Extract the (X, Y) coordinate from the center of the cell holding the provided text.  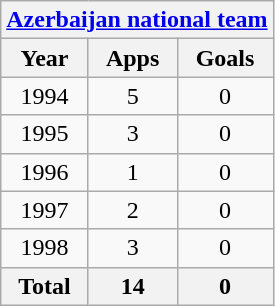
Year (45, 58)
5 (132, 96)
1997 (45, 210)
Total (45, 286)
1995 (45, 134)
1998 (45, 248)
Apps (132, 58)
Azerbaijan national team (137, 20)
Goals (225, 58)
2 (132, 210)
1996 (45, 172)
14 (132, 286)
1 (132, 172)
1994 (45, 96)
